Return (X, Y) of the center of cell containing provided text 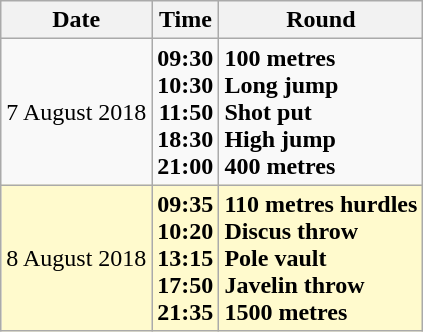
09:3510:2013:1517:5021:35 (186, 258)
7 August 2018 (76, 112)
09:3010:3011:5018:3021:00 (186, 112)
Time (186, 20)
100 metresLong jumpShot putHigh jump400 metres (321, 112)
Date (76, 20)
Round (321, 20)
8 August 2018 (76, 258)
110 metres hurdlesDiscus throwPole vaultJavelin throw1500 metres (321, 258)
